Search for the cell housing the specified text and yield its [x, y] center coordinate. 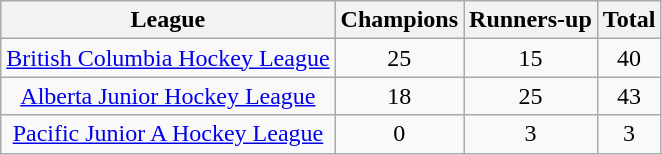
18 [399, 96]
Alberta Junior Hockey League [168, 96]
40 [629, 58]
Runners-up [531, 20]
43 [629, 96]
15 [531, 58]
British Columbia Hockey League [168, 58]
League [168, 20]
Total [629, 20]
Pacific Junior A Hockey League [168, 134]
Champions [399, 20]
0 [399, 134]
